Return [x, y] of the center of cell containing provided text 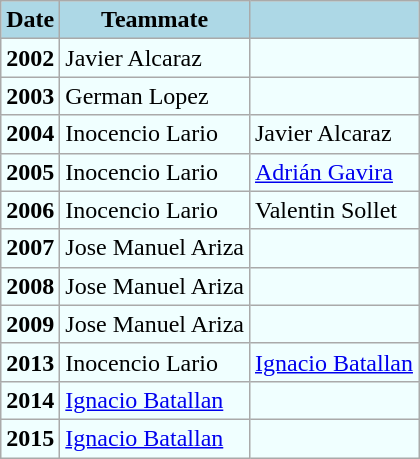
2002 [30, 58]
2005 [30, 172]
2015 [30, 438]
2003 [30, 96]
2006 [30, 210]
2008 [30, 286]
Teammate [155, 20]
2013 [30, 362]
2009 [30, 324]
2007 [30, 248]
Date [30, 20]
Valentin Sollet [334, 210]
2014 [30, 400]
Adrián Gavira [334, 172]
2004 [30, 134]
German Lopez [155, 96]
